Pinpoint the cell where the given text exists, returning its (X, Y) midpoint coordinate. 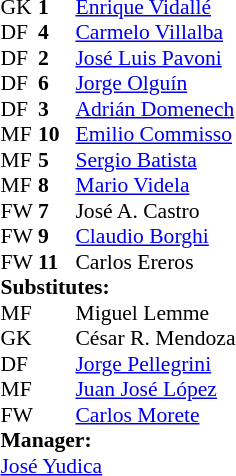
Carlos Ereros (155, 262)
10 (57, 135)
Mario Videla (155, 185)
GK (19, 339)
Juan José López (155, 389)
Carlos Morete (155, 415)
Sergio Batista (155, 160)
José A. Castro (155, 211)
Jorge Olguín (155, 83)
Claudio Borghi (155, 237)
César R. Mendoza (155, 339)
Carmelo Villalba (155, 33)
3 (57, 109)
José Luis Pavoni (155, 58)
Substitutes: (118, 287)
6 (57, 83)
Emilio Commisso (155, 135)
7 (57, 211)
4 (57, 33)
Manager: (118, 441)
11 (57, 262)
5 (57, 160)
9 (57, 237)
2 (57, 58)
8 (57, 185)
Miguel Lemme (155, 313)
Adrián Domenech (155, 109)
Jorge Pellegrini (155, 364)
